Provide the [X, Y] coordinate of the cell's center where the given text is located.  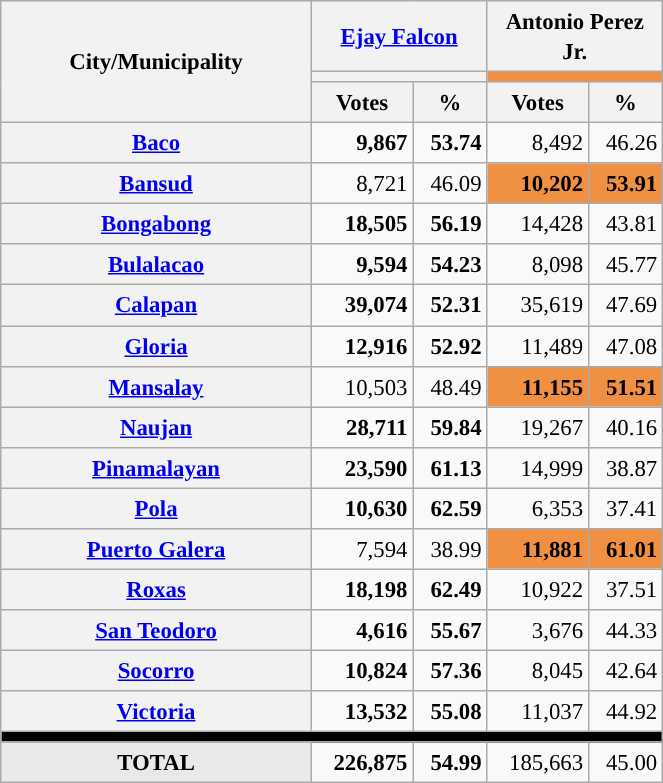
54.23 [450, 264]
7,594 [362, 550]
Bulalacao [156, 264]
52.31 [450, 306]
43.81 [625, 224]
46.09 [450, 184]
San Teodoro [156, 630]
Bongabong [156, 224]
Victoria [156, 712]
55.08 [450, 712]
39,074 [362, 306]
12,916 [362, 346]
Roxas [156, 590]
Ejay Falcon [399, 36]
Baco [156, 144]
8,721 [362, 184]
54.99 [450, 762]
9,594 [362, 264]
51.51 [625, 386]
18,198 [362, 590]
10,824 [362, 670]
38.87 [625, 468]
8,492 [538, 144]
Pola [156, 508]
Socorro [156, 670]
13,532 [362, 712]
56.19 [450, 224]
Gloria [156, 346]
10,202 [538, 184]
185,663 [538, 762]
45.77 [625, 264]
44.33 [625, 630]
8,045 [538, 670]
47.08 [625, 346]
Puerto Galera [156, 550]
10,630 [362, 508]
11,155 [538, 386]
19,267 [538, 428]
Mansalay [156, 386]
55.67 [450, 630]
TOTAL [156, 762]
62.59 [450, 508]
23,590 [362, 468]
48.49 [450, 386]
44.92 [625, 712]
226,875 [362, 762]
4,616 [362, 630]
10,922 [538, 590]
Pinamalayan [156, 468]
40.16 [625, 428]
6,353 [538, 508]
3,676 [538, 630]
61.01 [625, 550]
City/Municipality [156, 62]
57.36 [450, 670]
37.51 [625, 590]
52.92 [450, 346]
Naujan [156, 428]
38.99 [450, 550]
10,503 [362, 386]
61.13 [450, 468]
37.41 [625, 508]
Bansud [156, 184]
35,619 [538, 306]
28,711 [362, 428]
53.74 [450, 144]
45.00 [625, 762]
42.64 [625, 670]
47.69 [625, 306]
59.84 [450, 428]
46.26 [625, 144]
Antonio Perez Jr. [575, 36]
9,867 [362, 144]
14,999 [538, 468]
Calapan [156, 306]
53.91 [625, 184]
14,428 [538, 224]
11,037 [538, 712]
8,098 [538, 264]
11,489 [538, 346]
18,505 [362, 224]
62.49 [450, 590]
11,881 [538, 550]
